Extract the (X, Y) coordinate from the center of the cell holding the provided text.  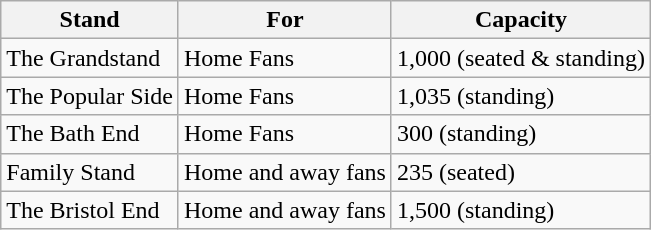
The Grandstand (90, 58)
Stand (90, 20)
Family Stand (90, 172)
Capacity (520, 20)
1,000 (seated & standing) (520, 58)
The Bath End (90, 134)
The Bristol End (90, 210)
The Popular Side (90, 96)
300 (standing) (520, 134)
235 (seated) (520, 172)
1,035 (standing) (520, 96)
For (284, 20)
1,500 (standing) (520, 210)
